Scan for the cell matching the given text and deliver its [X, Y] coordinate at center. 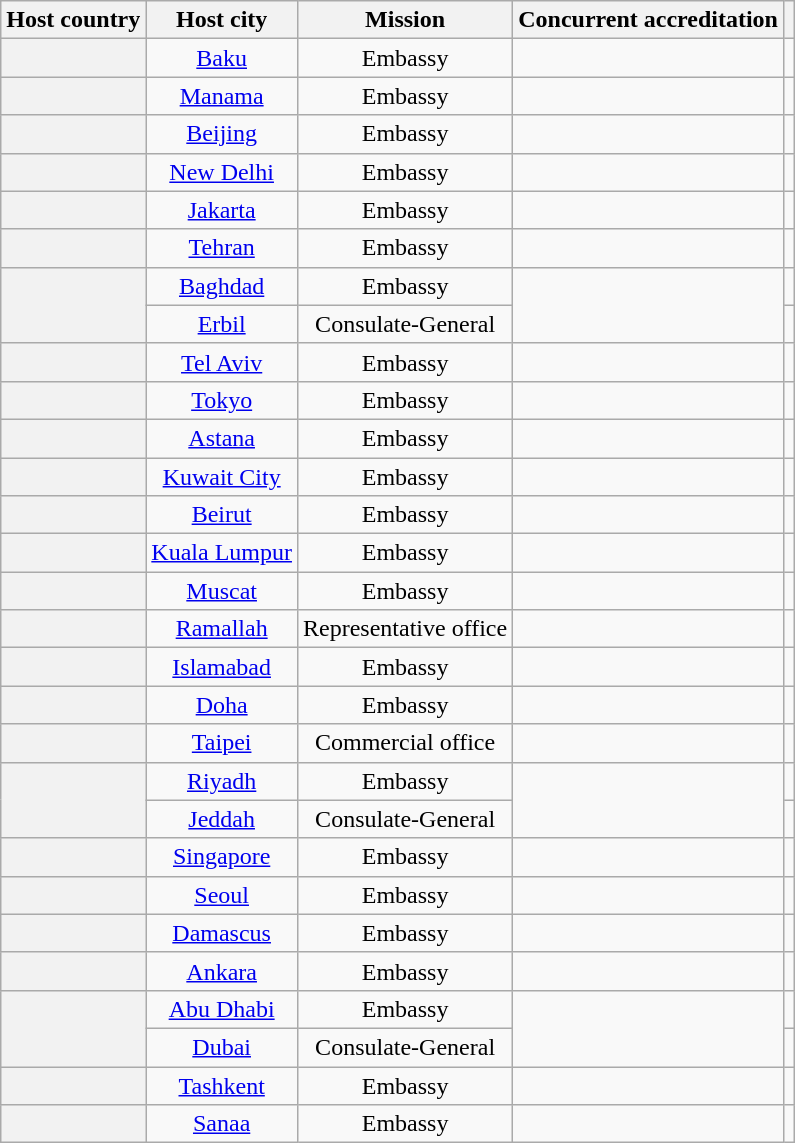
Seoul [222, 895]
Tehran [222, 248]
Kuwait City [222, 477]
Ankara [222, 971]
Tokyo [222, 400]
Tashkent [222, 1085]
Tel Aviv [222, 362]
Singapore [222, 857]
Damascus [222, 933]
Taipei [222, 743]
Host city [222, 20]
Mission [404, 20]
Beirut [222, 515]
Erbil [222, 324]
Sanaa [222, 1124]
Representative office [404, 629]
Abu Dhabi [222, 1009]
New Delhi [222, 172]
Islamabad [222, 667]
Jakarta [222, 210]
Astana [222, 438]
Ramallah [222, 629]
Doha [222, 705]
Muscat [222, 591]
Dubai [222, 1047]
Concurrent accreditation [648, 20]
Commercial office [404, 743]
Baghdad [222, 286]
Kuala Lumpur [222, 553]
Jeddah [222, 819]
Riyadh [222, 781]
Manama [222, 96]
Baku [222, 58]
Beijing [222, 134]
Host country [74, 20]
